Scan for the cell matching the given text and deliver its (X, Y) coordinate at center. 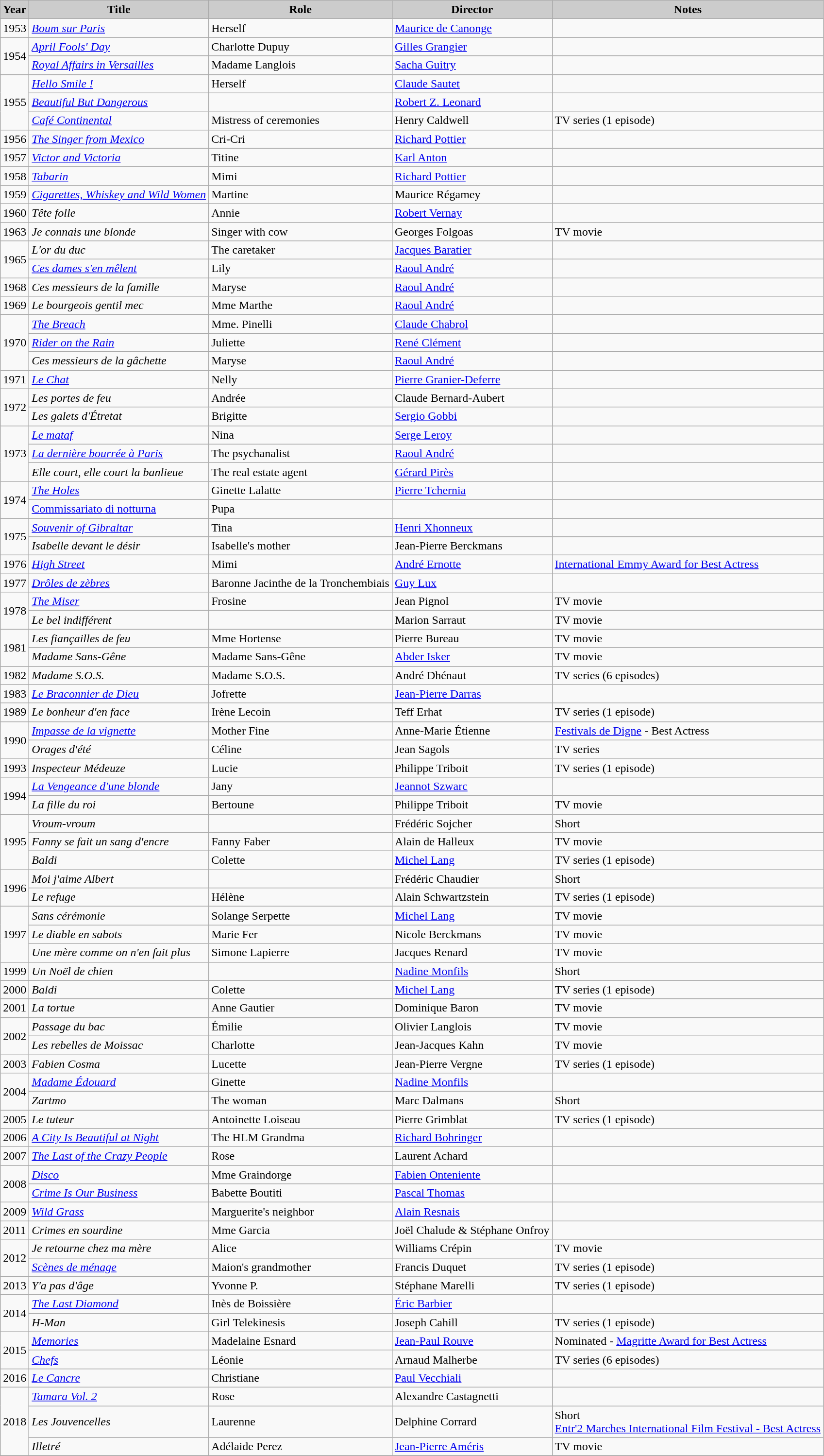
Cigarettes, Whiskey and Wild Women (119, 194)
Jean-Jacques Kahn (472, 1045)
Fabien Onteniente (472, 1175)
Mme Marthe (301, 306)
The Miser (119, 601)
2018 (15, 1422)
Jacques Renard (472, 953)
2009 (15, 1212)
Le bel indifférent (119, 620)
International Emmy Award for Best Actress (688, 565)
Alice (301, 1249)
Ces messieurs de la famille (119, 287)
Role (301, 10)
April Fools' Day (119, 47)
Nina (301, 435)
Jany (301, 786)
1971 (15, 379)
Inspecteur Médeuze (119, 768)
2008 (15, 1184)
Solange Serpette (301, 916)
Émilie (301, 1027)
Karl Anton (472, 157)
Christiane (301, 1378)
Madame Édouard (119, 1082)
Henri Xhonneux (472, 527)
The woman (301, 1100)
Mme Garcia (301, 1230)
1993 (15, 768)
Girl Telekinesis (301, 1322)
1999 (15, 971)
A City Is Beautiful at Night (119, 1138)
Isabelle devant le désir (119, 546)
Irène Lecoin (301, 712)
The Holes (119, 490)
Pierre Tchernia (472, 490)
1969 (15, 306)
Tête folle (119, 213)
Baronne Jacinthe de la Tronchembiais (301, 583)
Royal Affairs in Versailles (119, 65)
Drôles de zèbres (119, 583)
Martine (301, 194)
Delphine Corrard (472, 1422)
Olivier Langlois (472, 1027)
Gilles Grangier (472, 47)
Babette Boutiti (301, 1193)
Les Jouvencelles (119, 1422)
Stéphane Marelli (472, 1285)
1995 (15, 842)
Le Braconnier de Dieu (119, 694)
Brigitte (301, 416)
Sacha Guitry (472, 65)
Illetré (119, 1447)
Beautiful But Dangerous (119, 102)
Laurent Achard (472, 1156)
1981 (15, 648)
Céline (301, 749)
Scènes de ménage (119, 1267)
Claude Sautet (472, 84)
Boum sur Paris (119, 28)
Claude Bernard-Aubert (472, 398)
Un Noël de chien (119, 971)
Jean-Pierre Darras (472, 694)
Marc Dalmans (472, 1100)
Souvenir of Gibraltar (119, 527)
1963 (15, 232)
Joseph Cahill (472, 1322)
Fanny Faber (301, 842)
1990 (15, 740)
Mme. Pinelli (301, 324)
1957 (15, 157)
TV series (688, 749)
Fabien Cosma (119, 1063)
Zartmo (119, 1100)
Pierre Bureau (472, 638)
Jean-Pierre Berckmans (472, 546)
Hélène (301, 897)
The real estate agent (301, 472)
Charlotte (301, 1045)
Y'a pas d'âge (119, 1285)
The Last Diamond (119, 1304)
L'or du duc (119, 250)
Paul Vecchiali (472, 1378)
Serge Leroy (472, 435)
Cri-Cri (301, 139)
Isabelle's mother (301, 546)
1997 (15, 934)
La tortue (119, 1008)
Alain Schwartzstein (472, 897)
Je connais une blonde (119, 232)
Nominated - Magritte Award for Best Actress (688, 1341)
Simone Lapierre (301, 953)
Je retourne chez ma mère (119, 1249)
Alain de Halleux (472, 842)
1958 (15, 176)
Maurice Régamey (472, 194)
Le Chat (119, 379)
Antoinette Loiseau (301, 1119)
Les portes de feu (119, 398)
Le bonheur d'en face (119, 712)
La fille du roi (119, 805)
2005 (15, 1119)
Mme Hortense (301, 638)
Sergio Gobbi (472, 416)
Café Continental (119, 120)
Éric Barbier (472, 1304)
Victor and Victoria (119, 157)
La dernière bourrée à Paris (119, 453)
Le diable en sabots (119, 934)
1956 (15, 139)
1954 (15, 56)
André Ernotte (472, 565)
Crimes en sourdine (119, 1230)
1972 (15, 407)
Chefs (119, 1359)
Wild Grass (119, 1212)
1974 (15, 499)
1973 (15, 453)
Williams Crépin (472, 1249)
Arnaud Malherbe (472, 1359)
Laurenne (301, 1422)
Jean-Pierre Vergne (472, 1063)
Alexandre Castagnetti (472, 1396)
H-Man (119, 1322)
Jean-Pierre Améris (472, 1447)
1996 (15, 888)
Singer with cow (301, 232)
Disco (119, 1175)
Henry Caldwell (472, 120)
Titine (301, 157)
Lucette (301, 1063)
1959 (15, 194)
Orages d'été (119, 749)
2012 (15, 1258)
Frédéric Chaudier (472, 879)
1976 (15, 565)
Sans cérémonie (119, 916)
2002 (15, 1036)
Tabarin (119, 176)
Mother Fine (301, 731)
1975 (15, 536)
Robert Vernay (472, 213)
The caretaker (301, 250)
Nicole Berckmans (472, 934)
Le refuge (119, 897)
Charlotte Dupuy (301, 47)
Mistress of ceremonies (301, 120)
Joël Chalude & Stéphane Onfroy (472, 1230)
Guy Lux (472, 583)
2011 (15, 1230)
2007 (15, 1156)
Léonie (301, 1359)
Robert Z. Leonard (472, 102)
Adélaide Perez (301, 1447)
Marie Fer (301, 934)
Title (119, 10)
Frédéric Sojcher (472, 823)
2013 (15, 1285)
Marion Sarraut (472, 620)
Anne Gautier (301, 1008)
1977 (15, 583)
Lucie (301, 768)
Maion's grandmother (301, 1267)
1994 (15, 795)
Pierre Granier-Deferre (472, 379)
René Clément (472, 343)
The Singer from Mexico (119, 139)
Vroum-vroum (119, 823)
1960 (15, 213)
Director (472, 10)
1965 (15, 259)
2004 (15, 1091)
Jacques Baratier (472, 250)
The psychanalist (301, 453)
Une mère comme on n'en fait plus (119, 953)
1983 (15, 694)
André Dhénaut (472, 675)
Hello Smile ! (119, 84)
Yvonne P. (301, 1285)
Jeannot Szwarc (472, 786)
Ginette (301, 1082)
Passage du bac (119, 1027)
Inès de Boissière (301, 1304)
Abder Isker (472, 657)
Mme Graindorge (301, 1175)
Pupa (301, 509)
Impasse de la vignette (119, 731)
The Breach (119, 324)
Commissariato di notturna (119, 509)
ShortEntr'2 Marches International Film Festival - Best Actress (688, 1422)
The HLM Grandma (301, 1138)
Rider on the Rain (119, 343)
Ginette Lalatte (301, 490)
Moi j'aime Albert (119, 879)
Jofrette (301, 694)
Les fiançailles de feu (119, 638)
Notes (688, 10)
Le tuteur (119, 1119)
Annie (301, 213)
Frosine (301, 601)
Richard Bohringer (472, 1138)
La Vengeance d'une blonde (119, 786)
1982 (15, 675)
Anne-Marie Étienne (472, 731)
Tamara Vol. 2 (119, 1396)
Juliette (301, 343)
Madelaine Esnard (301, 1341)
Elle court, elle court la banlieue (119, 472)
Les galets d'Étretat (119, 416)
Francis Duquet (472, 1267)
Georges Folgoas (472, 232)
2015 (15, 1350)
1968 (15, 287)
Crime Is Our Business (119, 1193)
Ces messieurs de la gâchette (119, 361)
2000 (15, 990)
Lily (301, 269)
Memories (119, 1341)
The Last of the Crazy People (119, 1156)
2003 (15, 1063)
1989 (15, 712)
Le Cancre (119, 1378)
1970 (15, 343)
Teff Erhat (472, 712)
1978 (15, 611)
2006 (15, 1138)
Alain Resnais (472, 1212)
Claude Chabrol (472, 324)
Marguerite's neighbor (301, 1212)
Les rebelles de Moissac (119, 1045)
Jean Pignol (472, 601)
Pierre Grimblat (472, 1119)
1955 (15, 102)
Dominique Baron (472, 1008)
Ces dames s'en mêlent (119, 269)
Gérard Pirès (472, 472)
Jean-Paul Rouve (472, 1341)
1953 (15, 28)
Maurice de Canonge (472, 28)
Le mataf (119, 435)
2001 (15, 1008)
2014 (15, 1313)
Madame Langlois (301, 65)
Andrée (301, 398)
Nelly (301, 379)
Tina (301, 527)
2016 (15, 1378)
High Street (119, 565)
Fanny se fait un sang d'encre (119, 842)
Festivals de Digne - Best Actress (688, 731)
Year (15, 10)
Bertoune (301, 805)
Pascal Thomas (472, 1193)
Jean Sagols (472, 749)
Le bourgeois gentil mec (119, 306)
